Return (x, y) of the center of cell containing provided text 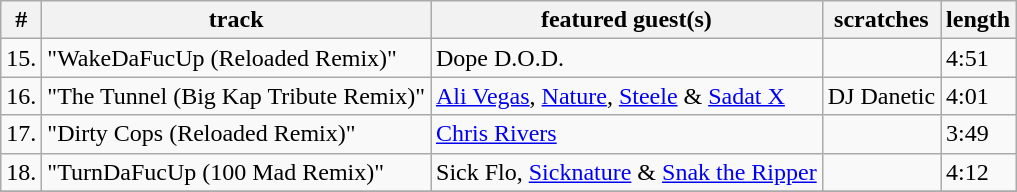
DJ Danetic (881, 96)
"TurnDaFucUp (100 Mad Remix)" (236, 172)
Chris Rivers (626, 134)
16. (22, 96)
4:12 (978, 172)
Ali Vegas, Nature, Steele & Sadat X (626, 96)
"WakeDaFucUp (Reloaded Remix)" (236, 58)
17. (22, 134)
length (978, 20)
18. (22, 172)
track (236, 20)
4:51 (978, 58)
Sick Flo, Sicknature & Snak the Ripper (626, 172)
# (22, 20)
Dope D.O.D. (626, 58)
featured guest(s) (626, 20)
"Dirty Cops (Reloaded Remix)" (236, 134)
3:49 (978, 134)
4:01 (978, 96)
15. (22, 58)
scratches (881, 20)
"The Tunnel (Big Kap Tribute Remix)" (236, 96)
